Output the (X, Y) coordinate of the center of the cell containing the given text.  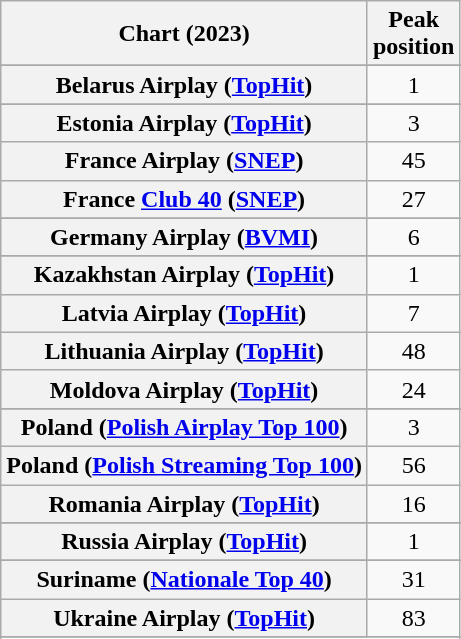
Latvia Airplay (TopHit) (184, 313)
France Club 40 (SNEP) (184, 199)
6 (413, 237)
Kazakhstan Airplay (TopHit) (184, 275)
16 (413, 503)
27 (413, 199)
Suriname (Nationale Top 40) (184, 580)
Russia Airplay (TopHit) (184, 542)
56 (413, 465)
Estonia Airplay (TopHit) (184, 123)
Germany Airplay (BVMI) (184, 237)
83 (413, 618)
7 (413, 313)
Lithuania Airplay (TopHit) (184, 351)
France Airplay (SNEP) (184, 161)
Peakposition (413, 34)
45 (413, 161)
Belarus Airplay (TopHit) (184, 85)
48 (413, 351)
Chart (2023) (184, 34)
31 (413, 580)
Ukraine Airplay (TopHit) (184, 618)
24 (413, 389)
Romania Airplay (TopHit) (184, 503)
Poland (Polish Airplay Top 100) (184, 427)
Moldova Airplay (TopHit) (184, 389)
Poland (Polish Streaming Top 100) (184, 465)
